Output the (x, y) coordinate of the center of the cell containing the given text.  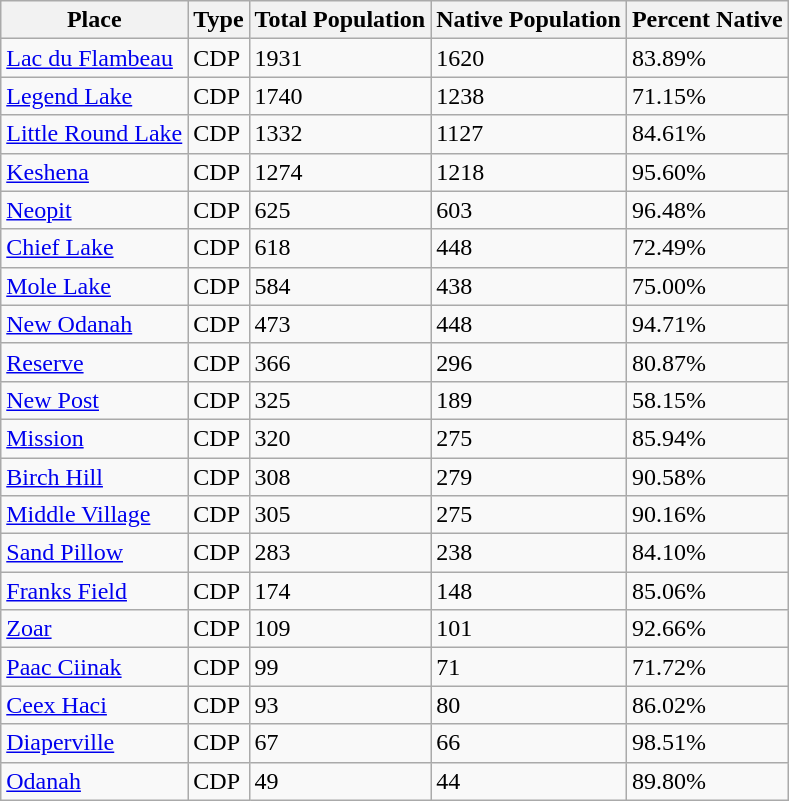
80 (529, 705)
148 (529, 591)
92.66% (707, 629)
1740 (340, 96)
1218 (529, 172)
98.51% (707, 743)
67 (340, 743)
96.48% (707, 210)
93 (340, 705)
86.02% (707, 705)
1238 (529, 96)
305 (340, 515)
95.60% (707, 172)
279 (529, 477)
71 (529, 667)
80.87% (707, 362)
94.71% (707, 324)
625 (340, 210)
Reserve (94, 362)
1332 (340, 134)
Birch Hill (94, 477)
238 (529, 553)
366 (340, 362)
New Post (94, 400)
Diaperville (94, 743)
Lac du Flambeau (94, 58)
Mission (94, 438)
Sand Pillow (94, 553)
325 (340, 400)
71.72% (707, 667)
618 (340, 248)
1931 (340, 58)
Middle Village (94, 515)
58.15% (707, 400)
85.94% (707, 438)
Odanah (94, 781)
Franks Field (94, 591)
49 (340, 781)
438 (529, 286)
Keshena (94, 172)
84.10% (707, 553)
1620 (529, 58)
1274 (340, 172)
89.80% (707, 781)
85.06% (707, 591)
109 (340, 629)
84.61% (707, 134)
75.00% (707, 286)
Zoar (94, 629)
1127 (529, 134)
603 (529, 210)
308 (340, 477)
72.49% (707, 248)
71.15% (707, 96)
90.58% (707, 477)
Native Population (529, 20)
101 (529, 629)
320 (340, 438)
584 (340, 286)
44 (529, 781)
Neopit (94, 210)
Place (94, 20)
Little Round Lake (94, 134)
Mole Lake (94, 286)
83.89% (707, 58)
Total Population (340, 20)
Chief Lake (94, 248)
Paac Ciinak (94, 667)
296 (529, 362)
66 (529, 743)
473 (340, 324)
90.16% (707, 515)
189 (529, 400)
283 (340, 553)
Type (218, 20)
Ceex Haci (94, 705)
174 (340, 591)
New Odanah (94, 324)
99 (340, 667)
Legend Lake (94, 96)
Percent Native (707, 20)
